Output the [x, y] coordinate of the center of the cell containing the given text.  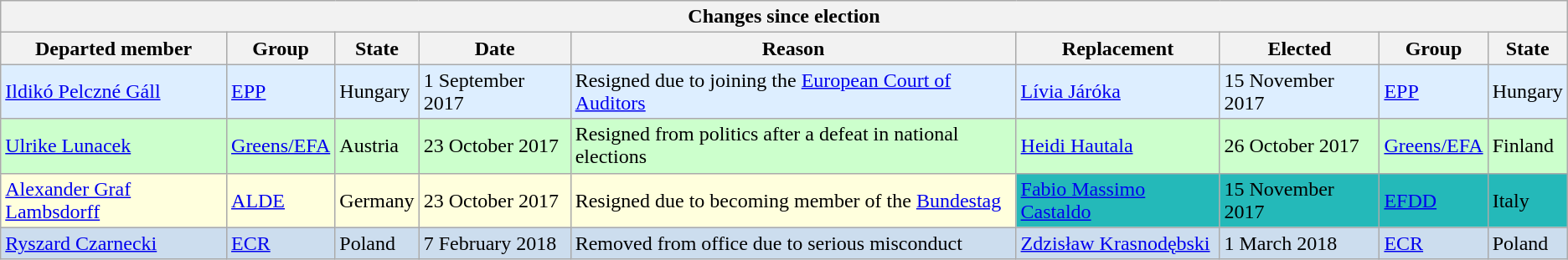
Alexander Graf Lambsdorff [114, 201]
Departed member [114, 48]
Fabio Massimo Castaldo [1117, 201]
ALDE [281, 201]
1 March 2018 [1300, 243]
Ulrike Lunacek [114, 145]
Ildikó Pelczné Gáll [114, 92]
7 February 2018 [494, 243]
Reason [793, 48]
Elected [1300, 48]
Germany [377, 201]
Replacement [1117, 48]
Lívia Járóka [1117, 92]
Heidi Hautala [1117, 145]
Zdzisław Krasnodębski [1117, 243]
Ryszard Czarnecki [114, 243]
1 September 2017 [494, 92]
Resigned from politics after a defeat in national elections [793, 145]
Resigned due to joining the European Court of Auditors [793, 92]
26 October 2017 [1300, 145]
Date [494, 48]
Changes since election [784, 17]
Finland [1528, 145]
Austria [377, 145]
Removed from office due to serious misconduct [793, 243]
Resigned due to becoming member of the Bundestag [793, 201]
Italy [1528, 201]
EFDD [1434, 201]
